Search for the cell housing the specified text and yield its (X, Y) center coordinate. 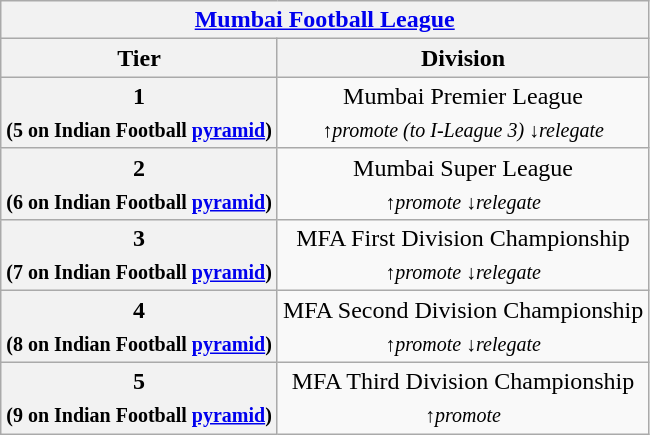
MFA First Division Championship↑promote ↓relegate (462, 256)
Division (462, 58)
4(8 on Indian Football pyramid) (140, 326)
Mumbai Premier League↑promote (to I-League 3) ↓relegate (462, 112)
5(9 on Indian Football pyramid) (140, 398)
Tier (140, 58)
MFA Second Division Championship↑promote ↓relegate (462, 326)
2(6 on Indian Football pyramid) (140, 184)
1(5 on Indian Football pyramid) (140, 112)
3(7 on Indian Football pyramid) (140, 256)
MFA Third Division Championship↑promote (462, 398)
Mumbai Super League↑promote ↓relegate (462, 184)
Mumbai Football League (325, 20)
